Extract the [x, y] coordinate from the center of the cell holding the provided text.  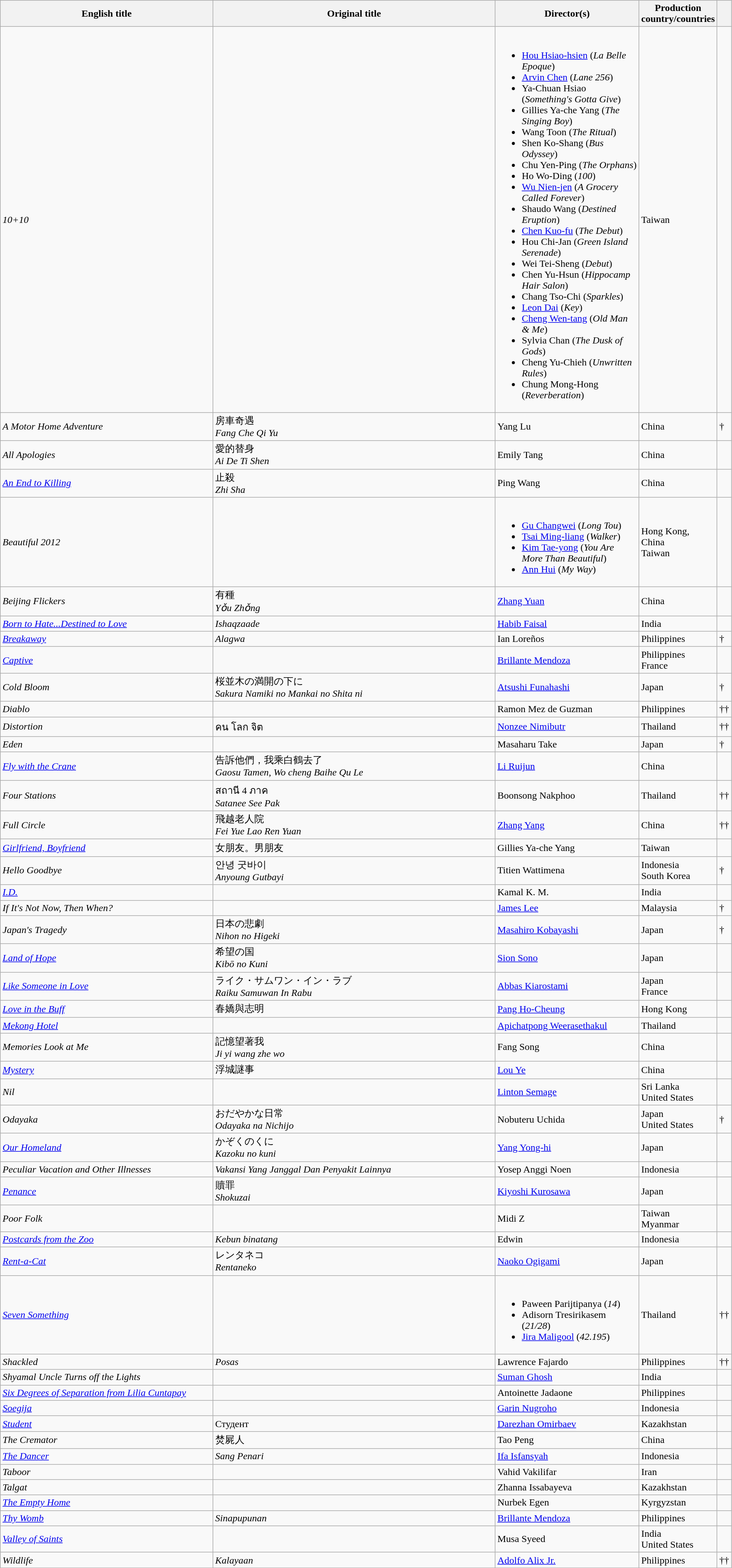
Yang Yong-hi [567, 1147]
Captive [107, 660]
The Dancer [107, 1456]
Full Circle [107, 825]
Beijing Flickers [107, 602]
Ian Loreños [567, 639]
Paween Parijtipanya (14)Adisorn Tresirikasem (21/28)Jira Maligool (42.195) [567, 1315]
Habib Faisal [567, 624]
Mystery [107, 1070]
Original title [354, 14]
Student [107, 1423]
Kalayaan [354, 1560]
An End to Killing [107, 483]
Born to Hate...Destined to Love [107, 624]
Eden [107, 744]
かぞくのくにKazoku no kuni [354, 1147]
Masahiro Kobayashi [567, 930]
Kebun binatang [354, 1239]
Thy Womb [107, 1518]
JapanUnited States [678, 1119]
Masaharu Take [567, 744]
Ishaqzaade [354, 624]
Sri LankaUnited States [678, 1091]
Naoko Ogigami [567, 1261]
Our Homeland [107, 1147]
Nil [107, 1091]
Malaysia [678, 908]
Diablo [107, 709]
Edwin [567, 1239]
Nobuteru Uchida [567, 1119]
贖罪Shokuzai [354, 1191]
Posas [354, 1362]
Fang Song [567, 1047]
Abbas Kiarostami [567, 986]
Sion Sono [567, 958]
Titien Wattimena [567, 870]
If It's Not Now, Then When? [107, 908]
房車奇遇Fang Che Qi Yu [354, 427]
Poor Folk [107, 1218]
The Empty Home [107, 1503]
Distortion [107, 727]
Rent-a-Cat [107, 1261]
Hello Goodbye [107, 870]
คน โลก จิต [354, 727]
IndonesiaSouth Korea [678, 870]
Talgat [107, 1487]
日本の悲劇Nihon no Higeki [354, 930]
Yang Lu [567, 427]
Apichatpong Weerasethakul [567, 1025]
Vahid Vakilifar [567, 1472]
Four Stations [107, 796]
止殺Zhi Sha [354, 483]
告訴他們，我乘白鶴去了Gaosu Tamen, Wo cheng Baihe Qu Le [354, 766]
Taboor [107, 1472]
Shyamal Uncle Turns off the Lights [107, 1377]
飛越老人院Fei Yue Lao Ren Yuan [354, 825]
English title [107, 14]
Ifa Isfansyah [567, 1456]
The Cremator [107, 1440]
愛的替身Ai De Ti Shen [354, 455]
Girlfriend, Boyfriend [107, 848]
Li Ruijun [567, 766]
Hong Kong [678, 1009]
PhilippinesFrance [678, 660]
JapanFrance [678, 986]
桜並木の満開の下にSakura Namiki no Mankai no Shita ni [354, 687]
Gu Changwei (Long Tou)Tsai Ming-liang (Walker)Kim Tae-yong (You Are More Than Beautiful)Ann Hui (My Way) [567, 542]
Zhanna Issabayeva [567, 1487]
Mekong Hotel [107, 1025]
Alagwa [354, 639]
Love in the Buff [107, 1009]
Vakansi Yang Janggal Dan Penyakit Lainnya [354, 1169]
Valley of Saints [107, 1539]
สถานี 4 ภาคSatanee See Pak [354, 796]
Ping Wang [567, 483]
Ramon Mez de Guzman [567, 709]
Land of Hope [107, 958]
Kamal K. M. [567, 892]
浮城謎事 [354, 1070]
10+10 [107, 220]
Odayaka [107, 1119]
IndiaUnited States [678, 1539]
Студент [354, 1423]
おだやかな日常Odayaka na Nichijo [354, 1119]
Zhang Yang [567, 825]
Peculiar Vacation and Other Illnesses [107, 1169]
Boonsong Nakphoo [567, 796]
Lou Ye [567, 1070]
Linton Semage [567, 1091]
Musa Syeed [567, 1539]
Nurbek Egen [567, 1503]
Cold Bloom [107, 687]
Lawrence Fajardo [567, 1362]
Kiyoshi Kurosawa [567, 1191]
Soegija [107, 1408]
有種Yǒu Zhǒng [354, 602]
A Motor Home Adventure [107, 427]
Six Degrees of Separation from Lilia Cuntapay [107, 1393]
Kyrgyzstan [678, 1503]
Midi Z [567, 1218]
レンタネコRentaneko [354, 1261]
Adolfo Alix Jr. [567, 1560]
Wildlife [107, 1560]
Garin Nugroho [567, 1408]
Memories Look at Me [107, 1047]
Penance [107, 1191]
Shackled [107, 1362]
Iran [678, 1472]
Darezhan Omirbaev [567, 1423]
James Lee [567, 908]
Director(s) [567, 14]
Breakaway [107, 639]
Postcards from the Zoo [107, 1239]
I.D. [107, 892]
女朋友。男朋友 [354, 848]
Pang Ho-Cheung [567, 1009]
Emily Tang [567, 455]
Atsushi Funahashi [567, 687]
記憶望著我Ji yi wang zhe wo [354, 1047]
Tao Peng [567, 1440]
希望の国Kibō no Kuni [354, 958]
Yosep Anggi Noen [567, 1169]
Production country/countries [678, 14]
Nonzee Nimibutr [567, 727]
Gillies Ya-che Yang [567, 848]
TaiwanMyanmar [678, 1218]
Hong Kong, ChinaTaiwan [678, 542]
Suman Ghosh [567, 1377]
Like Someone in Love [107, 986]
Sang Penari [354, 1456]
Sinapupunan [354, 1518]
Japan's Tragedy [107, 930]
안녕 굿바이Anyoung Gutbayi [354, 870]
Antoinette Jadaone [567, 1393]
All Apologies [107, 455]
Fly with the Crane [107, 766]
春嬌與志明 [354, 1009]
Zhang Yuan [567, 602]
ライク・サムワン・イン・ラブRaiku Samuwan In Rabu [354, 986]
Seven Something [107, 1315]
Beautiful 2012 [107, 542]
焚屍人 [354, 1440]
